Return the (x, y) coordinate for the center point of the cell that contains the specified text.  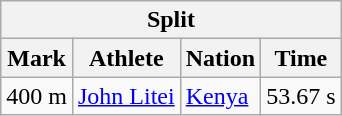
Athlete (126, 58)
Split (171, 20)
400 m (37, 96)
Nation (220, 58)
Time (301, 58)
John Litei (126, 96)
Mark (37, 58)
Kenya (220, 96)
53.67 s (301, 96)
